Capture the cell that displays the provided text and extract its [x, y] central coordinate. 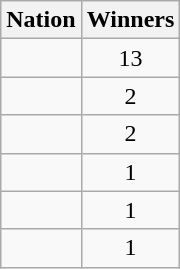
Winners [130, 20]
Nation [41, 20]
13 [130, 58]
